Find where the given text appears and provide that cell's center as (X, Y) coordinate. 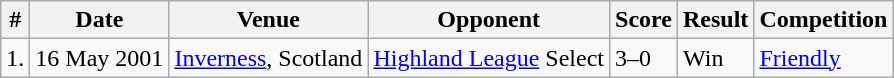
Friendly (824, 58)
16 May 2001 (100, 58)
# (16, 20)
1. (16, 58)
Result (715, 20)
Inverness, Scotland (268, 58)
3–0 (644, 58)
Highland League Select (489, 58)
Date (100, 20)
Opponent (489, 20)
Win (715, 58)
Venue (268, 20)
Score (644, 20)
Competition (824, 20)
